Locate the cell with the specified text and output its (x, y) center coordinate. 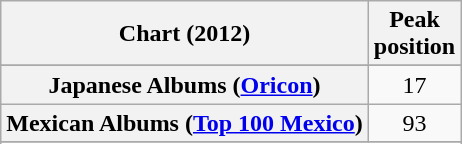
Japanese Albums (Oricon) (185, 85)
93 (414, 123)
Mexican Albums (Top 100 Mexico) (185, 123)
Peakposition (414, 34)
Chart (2012) (185, 34)
17 (414, 85)
